Detect which cell encompasses the target text, then output its (X, Y) center coordinate. 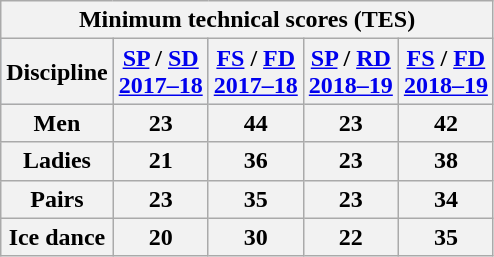
21 (160, 161)
Pairs (57, 199)
FS / FD2018–19 (446, 72)
FS / FD2017–18 (256, 72)
36 (256, 161)
SP / SD2017–18 (160, 72)
44 (256, 123)
Ice dance (57, 237)
42 (446, 123)
22 (350, 237)
20 (160, 237)
34 (446, 199)
SP / RD2018–19 (350, 72)
Discipline (57, 72)
Ladies (57, 161)
Men (57, 123)
30 (256, 237)
38 (446, 161)
Minimum technical scores (TES) (248, 20)
